Return (X, Y) of the center of cell containing provided text 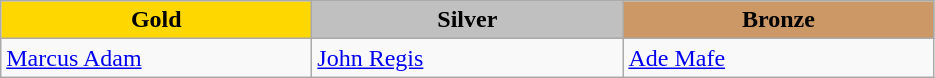
Ade Mafe (778, 58)
Marcus Adam (156, 58)
Silver (468, 20)
Bronze (778, 20)
Gold (156, 20)
John Regis (468, 58)
